Return the (x, y) coordinate for the center point of the cell that contains the specified text.  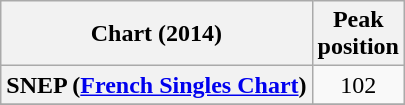
Chart (2014) (156, 34)
Peakposition (358, 34)
SNEP (French Singles Chart) (156, 85)
102 (358, 85)
